Determine the (x, y) coordinate at the center of the cell enclosing the given text.  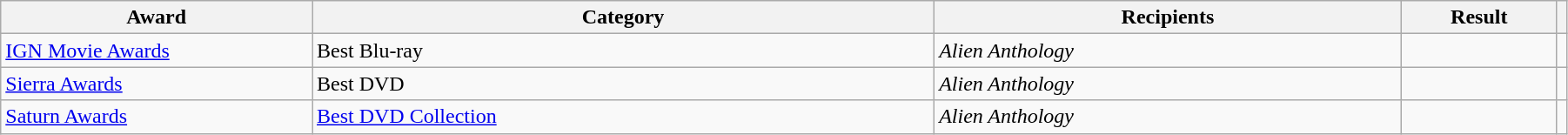
IGN Movie Awards (157, 51)
Award (157, 17)
Best Blu-ray (623, 51)
Best DVD Collection (623, 117)
Category (623, 17)
Result (1479, 17)
Best DVD (623, 84)
Sierra Awards (157, 84)
Recipients (1168, 17)
Saturn Awards (157, 117)
